Output the (x, y) coordinate of the center of the cell containing the given text.  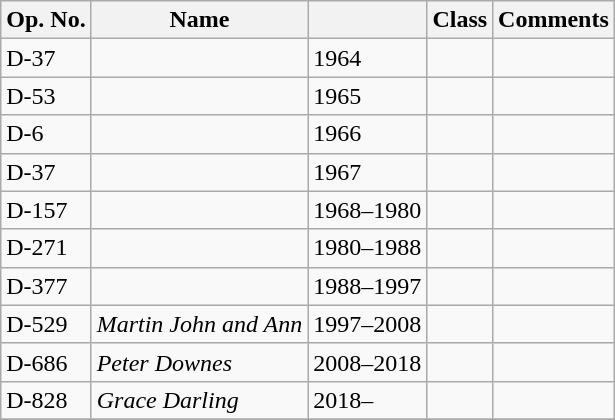
1964 (368, 58)
D-828 (46, 400)
D-6 (46, 134)
D-271 (46, 248)
D-157 (46, 210)
Op. No. (46, 20)
Grace Darling (200, 400)
D-686 (46, 362)
1965 (368, 96)
Peter Downes (200, 362)
1966 (368, 134)
D-377 (46, 286)
Class (460, 20)
2008–2018 (368, 362)
Martin John and Ann (200, 324)
1980–1988 (368, 248)
1988–1997 (368, 286)
2018– (368, 400)
Name (200, 20)
Comments (554, 20)
D-53 (46, 96)
1968–1980 (368, 210)
1967 (368, 172)
1997–2008 (368, 324)
D-529 (46, 324)
